Identify which cell holds the provided text, then report its [X, Y] central coordinate. 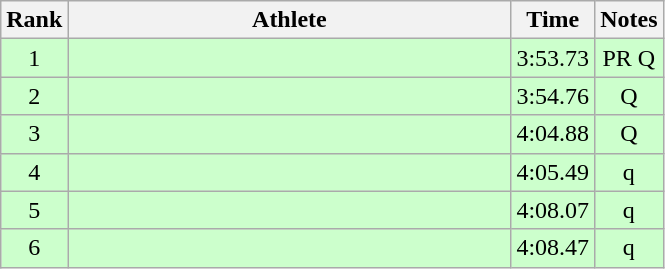
4:08.07 [553, 210]
2 [34, 96]
4:08.47 [553, 248]
4 [34, 172]
3:53.73 [553, 58]
Athlete [290, 20]
Rank [34, 20]
PR Q [629, 58]
6 [34, 248]
4:05.49 [553, 172]
4:04.88 [553, 134]
5 [34, 210]
3:54.76 [553, 96]
1 [34, 58]
Time [553, 20]
Notes [629, 20]
3 [34, 134]
